Search for the cell housing the specified text and yield its (X, Y) center coordinate. 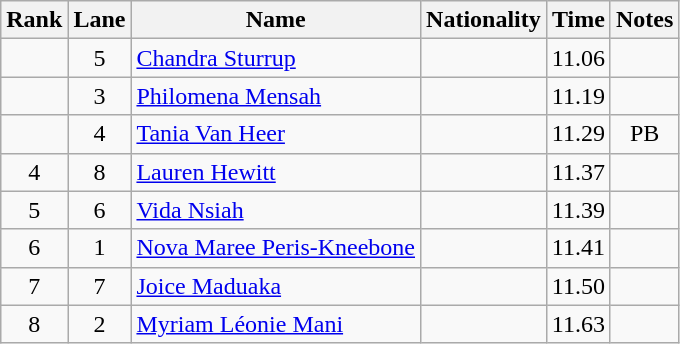
11.39 (578, 210)
11.41 (578, 248)
PB (644, 134)
Philomena Mensah (276, 96)
Chandra Sturrup (276, 58)
11.19 (578, 96)
11.63 (578, 324)
11.06 (578, 58)
Vida Nsiah (276, 210)
Rank (34, 20)
Tania Van Heer (276, 134)
11.50 (578, 286)
Myriam Léonie Mani (276, 324)
1 (100, 248)
Time (578, 20)
Nationality (484, 20)
Lane (100, 20)
Joice Maduaka (276, 286)
Nova Maree Peris-Kneebone (276, 248)
Lauren Hewitt (276, 172)
11.37 (578, 172)
2 (100, 324)
11.29 (578, 134)
3 (100, 96)
Name (276, 20)
Notes (644, 20)
